Return the (x, y) coordinate for the center point of the cell that contains the specified text.  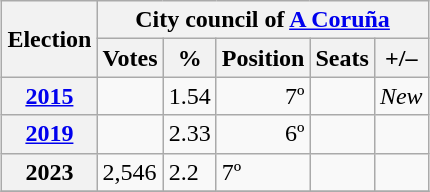
1.54 (190, 96)
City council of A Coruña (262, 20)
2019 (50, 134)
2,546 (130, 172)
Votes (130, 58)
+/– (401, 58)
Position (263, 58)
% (190, 58)
2015 (50, 96)
Seats (342, 58)
Election (50, 39)
New (401, 96)
2.2 (190, 172)
2023 (50, 172)
2.33 (190, 134)
6º (263, 134)
